For the text-containing cell, return its midpoint in [x, y] coordinate format. 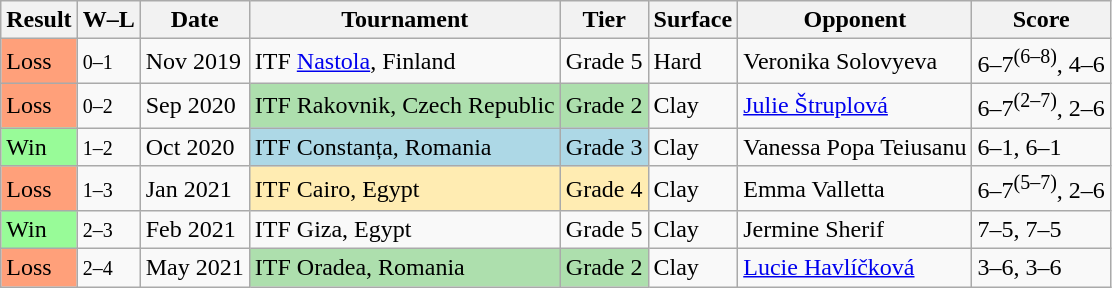
6–7(6–8), 4–6 [1041, 62]
Tier [604, 20]
Emma Valletta [855, 188]
Sep 2020 [194, 106]
0–1 [108, 62]
Jan 2021 [194, 188]
Score [1041, 20]
6–7(2–7), 2–6 [1041, 106]
ITF Rakovnik, Czech Republic [404, 106]
6–1, 6–1 [1041, 147]
Grade 3 [604, 147]
Lucie Havlíčková [855, 268]
ITF Oradea, Romania [404, 268]
Result [39, 20]
Feb 2021 [194, 230]
2–4 [108, 268]
ITF Nastola, Finland [404, 62]
Tournament [404, 20]
ITF Constanța, Romania [404, 147]
ITF Giza, Egypt [404, 230]
Nov 2019 [194, 62]
Grade 4 [604, 188]
Surface [693, 20]
1–2 [108, 147]
7–5, 7–5 [1041, 230]
Opponent [855, 20]
ITF Cairo, Egypt [404, 188]
Jermine Sherif [855, 230]
Oct 2020 [194, 147]
Hard [693, 62]
Veronika Solovyeva [855, 62]
2–3 [108, 230]
1–3 [108, 188]
Julie Štruplová [855, 106]
May 2021 [194, 268]
6–7(5–7), 2–6 [1041, 188]
Vanessa Popa Teiusanu [855, 147]
W–L [108, 20]
3–6, 3–6 [1041, 268]
0–2 [108, 106]
Date [194, 20]
